Locate the cell with the specified text and output its [X, Y] center coordinate. 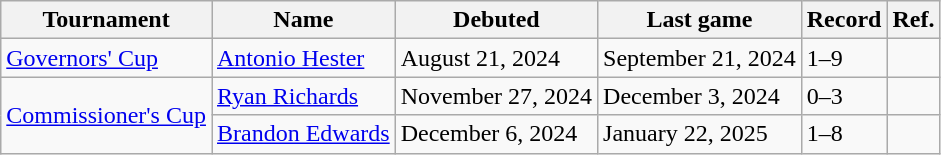
January 22, 2025 [700, 134]
1–9 [844, 58]
September 21, 2024 [700, 58]
Debuted [496, 20]
December 6, 2024 [496, 134]
Name [304, 20]
Brandon Edwards [304, 134]
August 21, 2024 [496, 58]
0–3 [844, 96]
December 3, 2024 [700, 96]
Ref. [914, 20]
Last game [700, 20]
Governors' Cup [106, 58]
Antonio Hester [304, 58]
Ryan Richards [304, 96]
November 27, 2024 [496, 96]
Tournament [106, 20]
Commissioner's Cup [106, 115]
1–8 [844, 134]
Record [844, 20]
